Extract the (x, y) coordinate from the center of the cell holding the provided text.  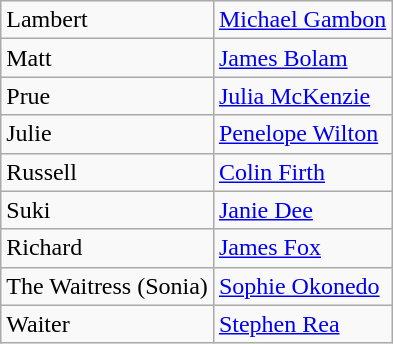
Julia McKenzie (302, 96)
Suki (108, 210)
Prue (108, 96)
Richard (108, 248)
Lambert (108, 20)
Penelope Wilton (302, 134)
Janie Dee (302, 210)
Stephen Rea (302, 324)
Michael Gambon (302, 20)
Colin Firth (302, 172)
Sophie Okonedo (302, 286)
The Waitress (Sonia) (108, 286)
Julie (108, 134)
James Bolam (302, 58)
Russell (108, 172)
Matt (108, 58)
Waiter (108, 324)
James Fox (302, 248)
